Capture the cell that displays the provided text and extract its [X, Y] central coordinate. 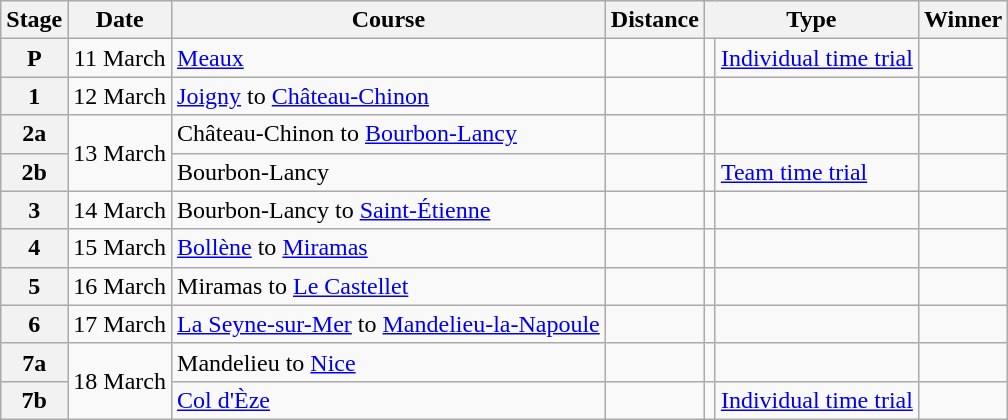
Mandelieu to Nice [389, 362]
11 March [120, 58]
7a [34, 362]
P [34, 58]
Miramas to Le Castellet [389, 286]
Bourbon-Lancy to Saint-Étienne [389, 210]
Col d'Èze [389, 400]
12 March [120, 96]
2a [34, 134]
6 [34, 324]
Château-Chinon to Bourbon-Lancy [389, 134]
Type [811, 20]
La Seyne-sur-Mer to Mandelieu-la-Napoule [389, 324]
7b [34, 400]
Course [389, 20]
Bollène to Miramas [389, 248]
15 March [120, 248]
1 [34, 96]
Distance [654, 20]
Stage [34, 20]
18 March [120, 381]
14 March [120, 210]
Team time trial [816, 172]
3 [34, 210]
13 March [120, 153]
5 [34, 286]
Winner [962, 20]
17 March [120, 324]
4 [34, 248]
16 March [120, 286]
Date [120, 20]
Bourbon-Lancy [389, 172]
Meaux [389, 58]
2b [34, 172]
Joigny to Château-Chinon [389, 96]
